From the cell containing the given text, extract its center point as [x, y] coordinate. 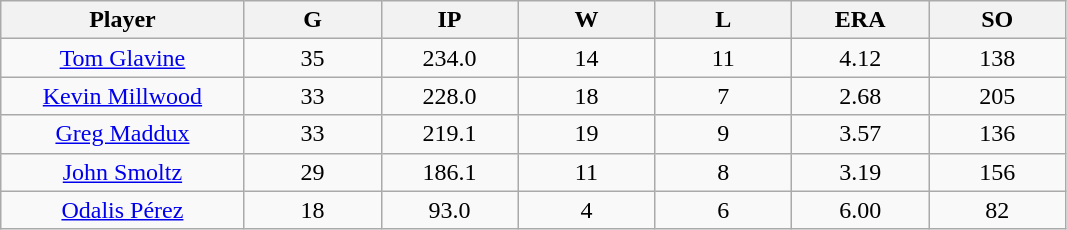
L [724, 20]
6.00 [860, 210]
3.19 [860, 172]
219.1 [450, 134]
234.0 [450, 58]
7 [724, 96]
Player [122, 20]
138 [998, 58]
3.57 [860, 134]
John Smoltz [122, 172]
SO [998, 20]
205 [998, 96]
136 [998, 134]
IP [450, 20]
4.12 [860, 58]
4 [586, 210]
8 [724, 172]
19 [586, 134]
14 [586, 58]
228.0 [450, 96]
Kevin Millwood [122, 96]
6 [724, 210]
G [312, 20]
29 [312, 172]
Odalis Pérez [122, 210]
9 [724, 134]
93.0 [450, 210]
186.1 [450, 172]
W [586, 20]
35 [312, 58]
ERA [860, 20]
2.68 [860, 96]
Tom Glavine [122, 58]
82 [998, 210]
156 [998, 172]
Greg Maddux [122, 134]
